Output the (x, y) coordinate of the center of the cell containing the given text.  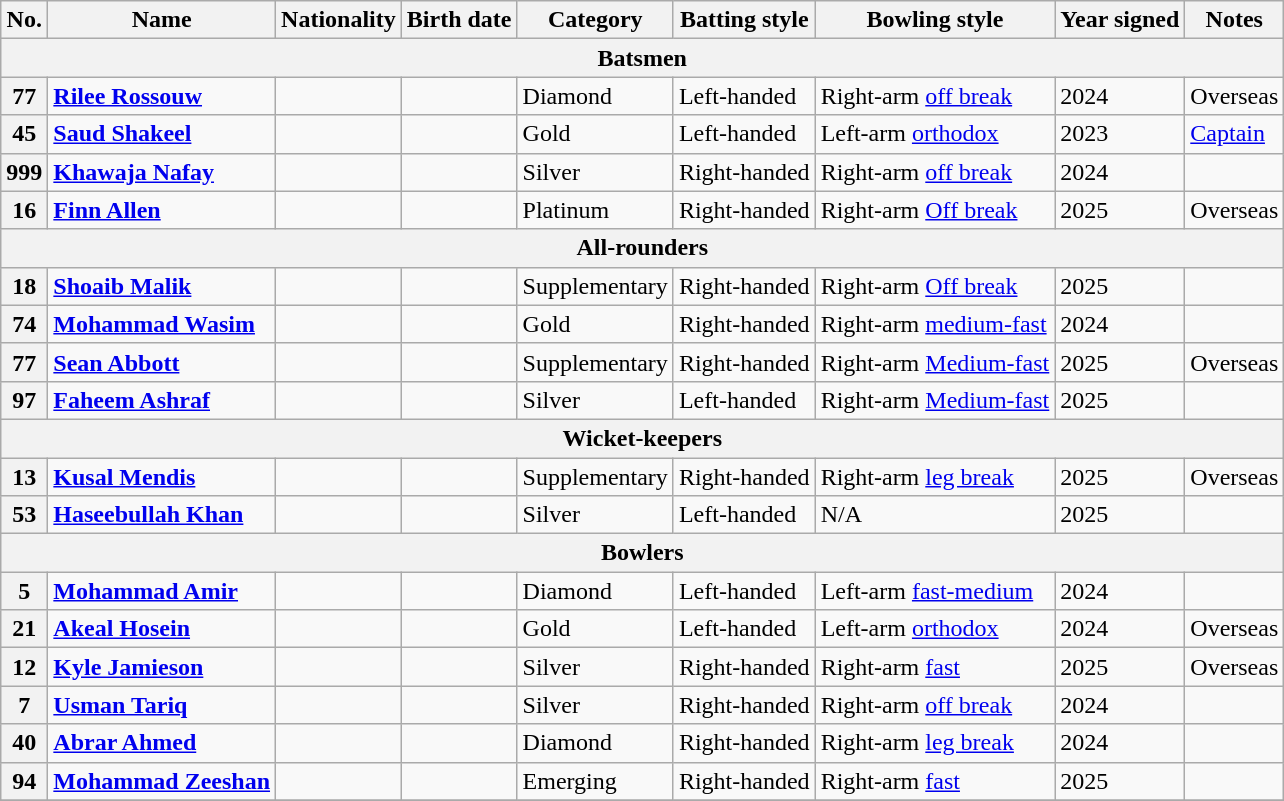
Right-arm medium-fast (935, 324)
No. (24, 20)
40 (24, 743)
Kyle Jamieson (162, 667)
Left-arm fast-medium (935, 591)
74 (24, 324)
Kusal Mendis (162, 477)
Haseebullah Khan (162, 515)
12 (24, 667)
45 (24, 134)
53 (24, 515)
7 (24, 705)
Finn Allen (162, 210)
Saud Shakeel (162, 134)
16 (24, 210)
Name (162, 20)
Rilee Rossouw (162, 96)
Mohammad Wasim (162, 324)
999 (24, 172)
Abrar Ahmed (162, 743)
Year signed (1120, 20)
13 (24, 477)
Batsmen (642, 58)
Akeal Hosein (162, 629)
94 (24, 781)
Mohammad Zeeshan (162, 781)
Category (595, 20)
2023 (1120, 134)
21 (24, 629)
Bowling style (935, 20)
Mohammad Amir (162, 591)
Khawaja Nafay (162, 172)
Captain (1234, 134)
Emerging (595, 781)
Bowlers (642, 553)
Platinum (595, 210)
Shoaib Malik (162, 286)
5 (24, 591)
N/A (935, 515)
Faheem Ashraf (162, 400)
Usman Tariq (162, 705)
Birth date (459, 20)
Sean Abbott (162, 362)
18 (24, 286)
Batting style (744, 20)
Nationality (339, 20)
Notes (1234, 20)
Wicket-keepers (642, 438)
97 (24, 400)
All-rounders (642, 248)
